Search for the cell housing the specified text and yield its (x, y) center coordinate. 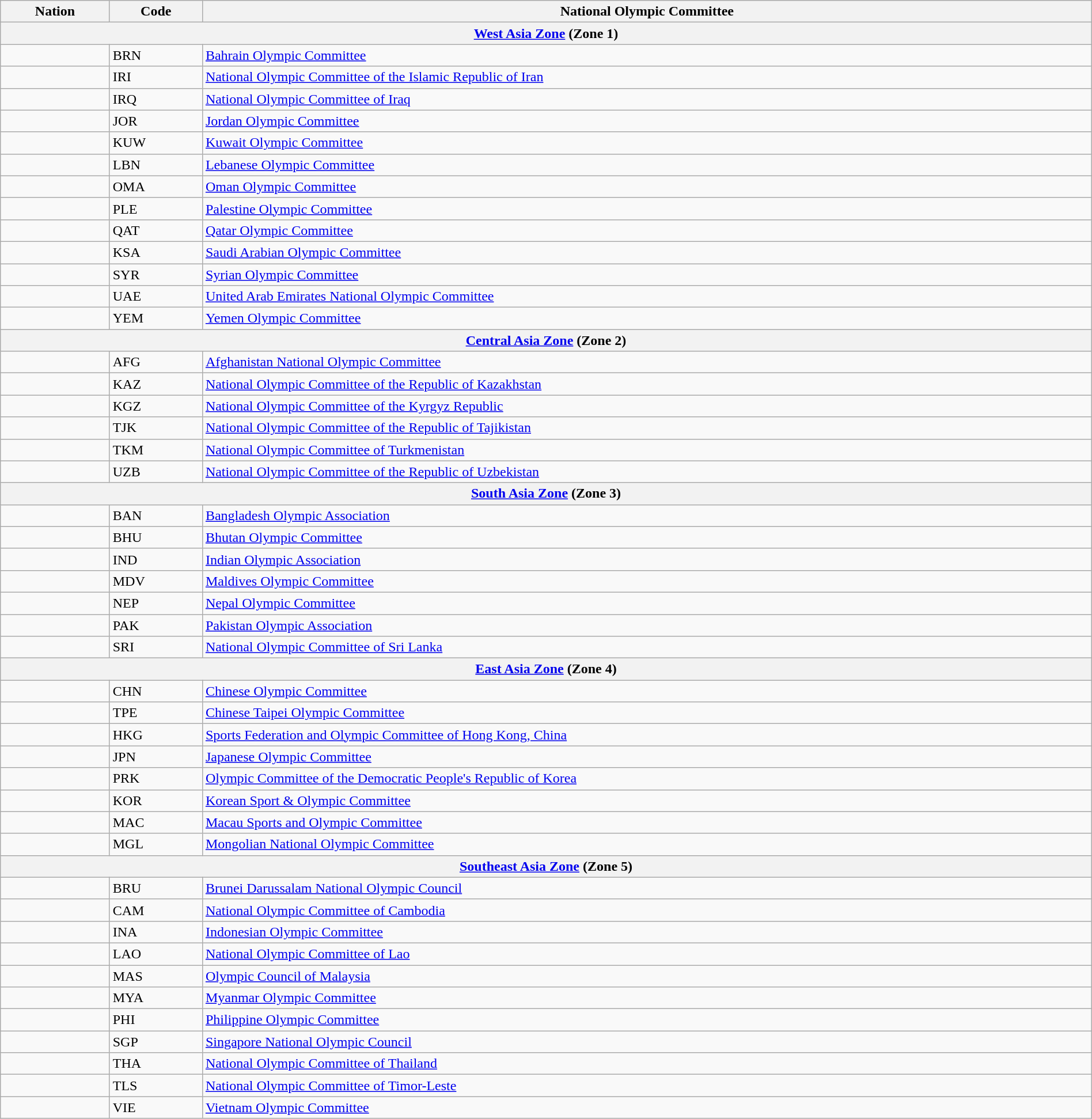
NEP (156, 603)
Pakistan Olympic Association (647, 625)
Bangladesh Olympic Association (647, 515)
Myanmar Olympic Committee (647, 998)
SRI (156, 647)
National Olympic Committee of Timor-Leste (647, 1086)
Kuwait Olympic Committee (647, 143)
West Asia Zone (Zone 1) (546, 33)
PLE (156, 208)
IRI (156, 77)
MGL (156, 844)
Singapore National Olympic Council (647, 1042)
TJK (156, 428)
National Olympic Committee of Turkmenistan (647, 450)
OMA (156, 187)
MAS (156, 976)
KAZ (156, 384)
BRN (156, 55)
TLS (156, 1086)
MYA (156, 998)
Brunei Darussalam National Olympic Council (647, 888)
SGP (156, 1042)
CHN (156, 691)
TPE (156, 713)
CAM (156, 910)
National Olympic Committee of Sri Lanka (647, 647)
LBN (156, 165)
Yemen Olympic Committee (647, 318)
Indonesian Olympic Committee (647, 932)
National Olympic Committee of Lao (647, 954)
Chinese Taipei Olympic Committee (647, 713)
KSA (156, 252)
Indian Olympic Association (647, 559)
QAT (156, 230)
KUW (156, 143)
BAN (156, 515)
TKM (156, 450)
THA (156, 1064)
LAO (156, 954)
VIE (156, 1107)
Central Asia Zone (Zone 2) (546, 340)
Code (156, 12)
Afghanistan National Olympic Committee (647, 362)
Mongolian National Olympic Committee (647, 844)
National Olympic Committee of Cambodia (647, 910)
MDV (156, 581)
Vietnam Olympic Committee (647, 1107)
National Olympic Committee of Thailand (647, 1064)
Palestine Olympic Committee (647, 208)
Saudi Arabian Olympic Committee (647, 252)
Chinese Olympic Committee (647, 691)
MAC (156, 822)
IRQ (156, 99)
UZB (156, 472)
Maldives Olympic Committee (647, 581)
Korean Sport & Olympic Committee (647, 801)
PHI (156, 1020)
South Asia Zone (Zone 3) (546, 494)
PRK (156, 779)
Lebanese Olympic Committee (647, 165)
AFG (156, 362)
Olympic Committee of the Democratic People's Republic of Korea (647, 779)
Macau Sports and Olympic Committee (647, 822)
Syrian Olympic Committee (647, 275)
HKG (156, 735)
Southeast Asia Zone (Zone 5) (546, 866)
INA (156, 932)
Sports Federation and Olympic Committee of Hong Kong, China (647, 735)
Jordan Olympic Committee (647, 121)
JOR (156, 121)
JPN (156, 757)
PAK (156, 625)
Nepal Olympic Committee (647, 603)
Philippine Olympic Committee (647, 1020)
Oman Olympic Committee (647, 187)
Bhutan Olympic Committee (647, 537)
National Olympic Committee of the Republic of Kazakhstan (647, 384)
KGZ (156, 406)
BRU (156, 888)
Nation (55, 12)
KOR (156, 801)
National Olympic Committee of the Republic of Tajikistan (647, 428)
IND (156, 559)
National Olympic Committee of the Islamic Republic of Iran (647, 77)
National Olympic Committee of the Republic of Uzbekistan (647, 472)
East Asia Zone (Zone 4) (546, 669)
SYR (156, 275)
Bahrain Olympic Committee (647, 55)
Olympic Council of Malaysia (647, 976)
United Arab Emirates National Olympic Committee (647, 297)
YEM (156, 318)
National Olympic Committee (647, 12)
UAE (156, 297)
National Olympic Committee of the Kyrgyz Republic (647, 406)
Qatar Olympic Committee (647, 230)
Japanese Olympic Committee (647, 757)
BHU (156, 537)
National Olympic Committee of Iraq (647, 99)
